For the text-containing cell, return its midpoint in (X, Y) coordinate format. 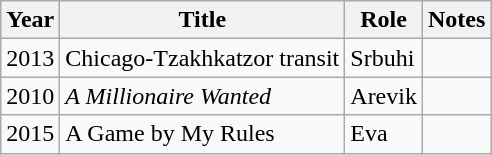
2015 (30, 134)
Chicago-Tzakhkatzor transit (202, 58)
Eva (384, 134)
A Game by My Rules (202, 134)
2010 (30, 96)
Notes (456, 20)
Role (384, 20)
A Millionaire Wanted (202, 96)
Arevik (384, 96)
Year (30, 20)
Srbuhi (384, 58)
Title (202, 20)
2013 (30, 58)
